For the text-containing cell, return its midpoint in [X, Y] coordinate format. 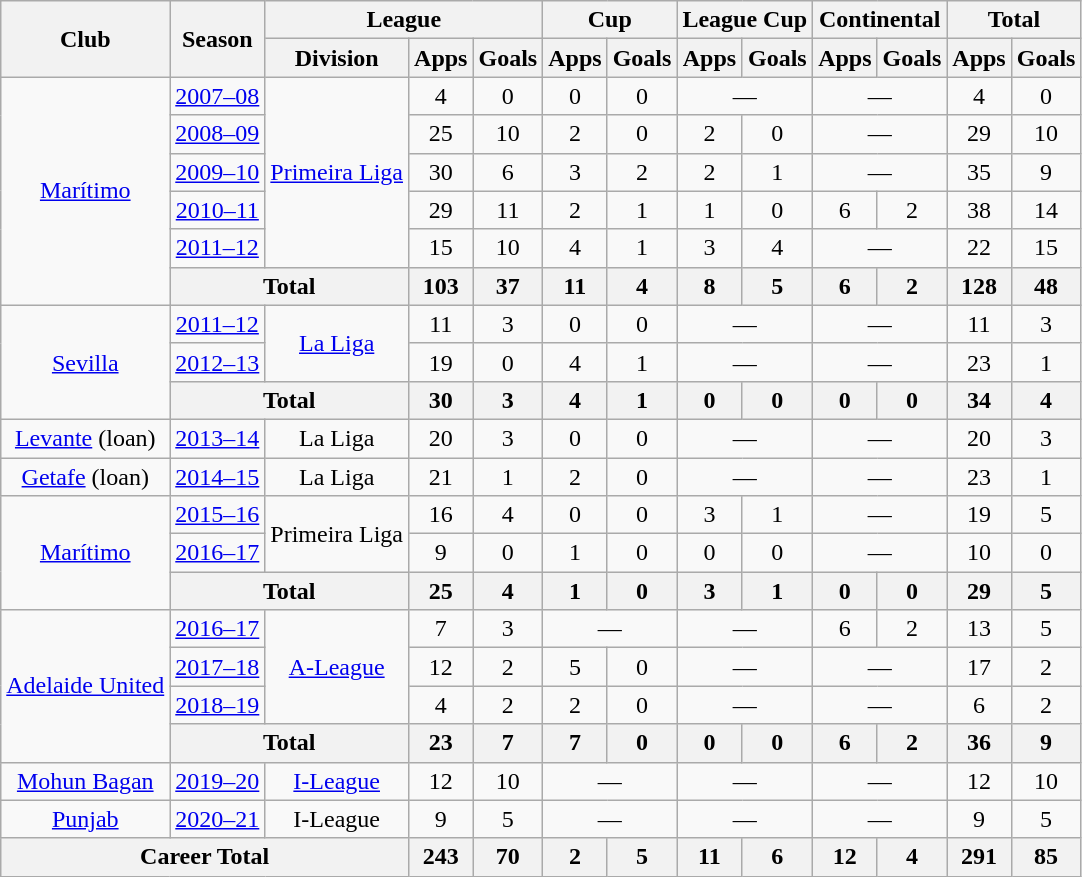
Sevilla [86, 362]
17 [979, 667]
2018–19 [218, 705]
2019–20 [218, 781]
16 [441, 515]
2008–09 [218, 134]
70 [508, 857]
38 [979, 210]
85 [1046, 857]
22 [979, 248]
Punjab [86, 819]
35 [979, 172]
Adelaide United [86, 686]
13 [979, 629]
2017–18 [218, 667]
21 [441, 477]
Cup [610, 20]
Continental [880, 20]
League Cup [745, 20]
2012–13 [218, 362]
2010–11 [218, 210]
34 [979, 400]
Club [86, 39]
37 [508, 286]
2007–08 [218, 96]
14 [1046, 210]
2015–16 [218, 515]
Getafe (loan) [86, 477]
8 [710, 286]
2013–14 [218, 438]
2020–21 [218, 819]
Career Total [205, 857]
36 [979, 743]
Season [218, 39]
103 [441, 286]
A-League [337, 667]
2009–10 [218, 172]
Mohun Bagan [86, 781]
Levante (loan) [86, 438]
2014–15 [218, 477]
291 [979, 857]
48 [1046, 286]
128 [979, 286]
Division [337, 58]
League [404, 20]
243 [441, 857]
